Find where the given text appears and provide that cell's center as [X, Y] coordinate. 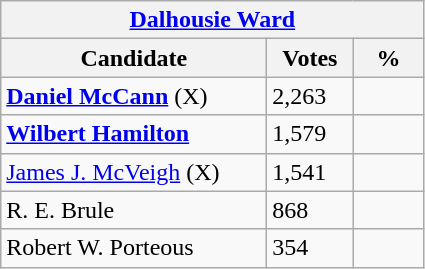
Robert W. Porteous [134, 248]
354 [310, 248]
R. E. Brule [134, 210]
Candidate [134, 58]
2,263 [310, 96]
1,579 [310, 134]
Votes [310, 58]
868 [310, 210]
James J. McVeigh (X) [134, 172]
Wilbert Hamilton [134, 134]
Dalhousie Ward [212, 20]
1,541 [310, 172]
Daniel McCann (X) [134, 96]
% [388, 58]
